Provide the [x, y] coordinate of the cell's center where the given text is located.  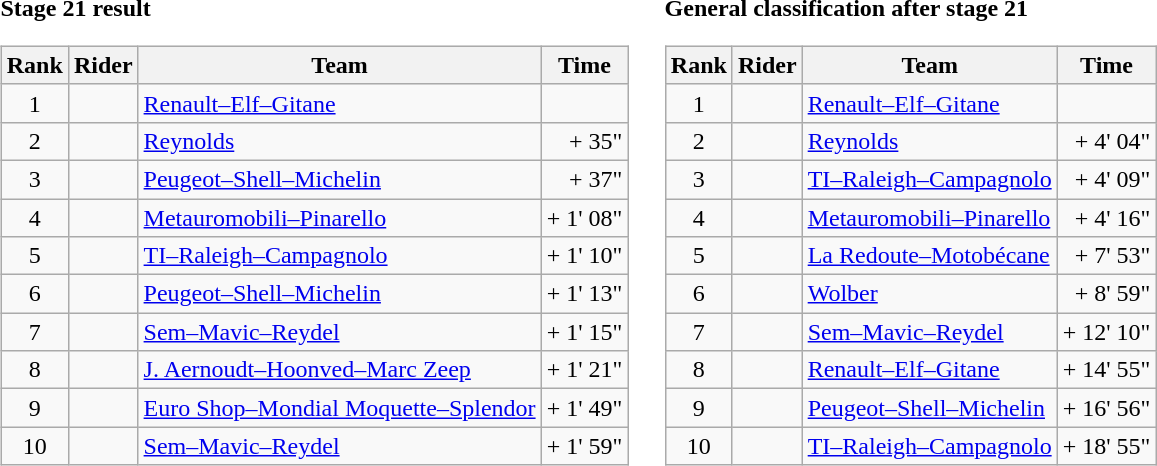
Euro Shop–Mondial Moquette–Splendor [340, 408]
J. Aernoudt–Hoonved–Marc Zeep [340, 370]
+ 1' 59" [584, 446]
+ 37" [584, 179]
+ 1' 08" [584, 217]
+ 35" [584, 141]
+ 1' 49" [584, 408]
La Redoute–Motobécane [930, 256]
+ 16' 56" [1106, 408]
+ 8' 59" [1106, 294]
+ 4' 09" [1106, 179]
+ 4' 04" [1106, 141]
+ 18' 55" [1106, 446]
+ 12' 10" [1106, 332]
+ 1' 15" [584, 332]
+ 1' 13" [584, 294]
+ 4' 16" [1106, 217]
+ 7' 53" [1106, 256]
+ 14' 55" [1106, 370]
+ 1' 10" [584, 256]
+ 1' 21" [584, 370]
Wolber [930, 294]
